For the text-containing cell, return its midpoint in (x, y) coordinate format. 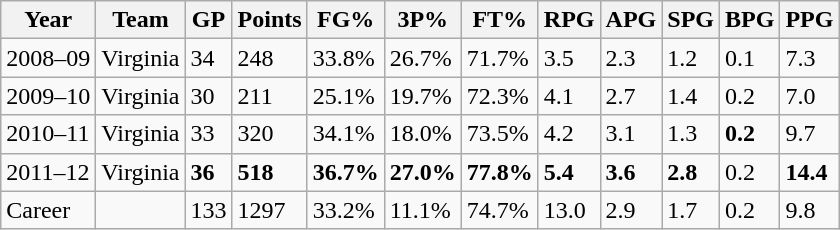
9.7 (810, 134)
11.1% (422, 210)
2.7 (631, 96)
FG% (346, 20)
2011–12 (48, 172)
RPG (569, 20)
13.0 (569, 210)
BPG (750, 20)
9.8 (810, 210)
2009–10 (48, 96)
APG (631, 20)
36 (208, 172)
74.7% (500, 210)
4.1 (569, 96)
18.0% (422, 134)
SPG (691, 20)
3P% (422, 20)
211 (270, 96)
2.8 (691, 172)
7.0 (810, 96)
320 (270, 134)
4.2 (569, 134)
36.7% (346, 172)
1297 (270, 210)
33.2% (346, 210)
3.6 (631, 172)
27.0% (422, 172)
GP (208, 20)
3.5 (569, 58)
19.7% (422, 96)
FT% (500, 20)
2008–09 (48, 58)
133 (208, 210)
2010–11 (48, 134)
14.4 (810, 172)
71.7% (500, 58)
Career (48, 210)
Year (48, 20)
72.3% (500, 96)
7.3 (810, 58)
2.3 (631, 58)
Team (140, 20)
248 (270, 58)
5.4 (569, 172)
2.9 (631, 210)
0.1 (750, 58)
26.7% (422, 58)
30 (208, 96)
33 (208, 134)
34.1% (346, 134)
PPG (810, 20)
1.3 (691, 134)
1.7 (691, 210)
Points (270, 20)
518 (270, 172)
3.1 (631, 134)
33.8% (346, 58)
1.4 (691, 96)
25.1% (346, 96)
34 (208, 58)
1.2 (691, 58)
77.8% (500, 172)
73.5% (500, 134)
